Extract the (X, Y) coordinate from the center of the cell holding the provided text.  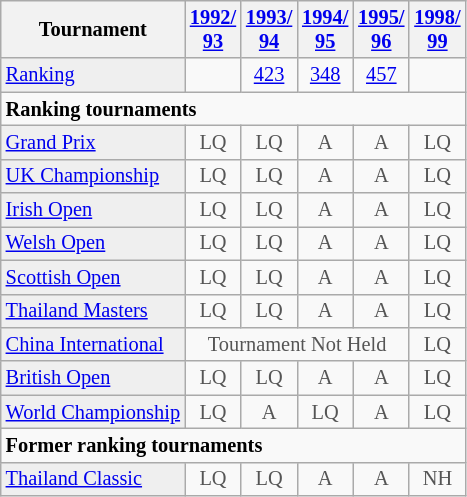
Scottish Open (93, 277)
British Open (93, 378)
Ranking tournaments (234, 109)
423 (269, 75)
1993/94 (269, 29)
Grand Prix (93, 142)
457 (381, 75)
Welsh Open (93, 243)
China International (93, 344)
Thailand Masters (93, 311)
Tournament Not Held (297, 344)
Thailand Classic (93, 479)
1994/95 (325, 29)
1992/93 (213, 29)
World Championship (93, 412)
1998/99 (437, 29)
348 (325, 75)
1995/96 (381, 29)
Former ranking tournaments (234, 445)
Tournament (93, 29)
Ranking (93, 75)
Irish Open (93, 210)
NH (437, 479)
UK Championship (93, 176)
